Return [x, y] of the center of cell containing provided text 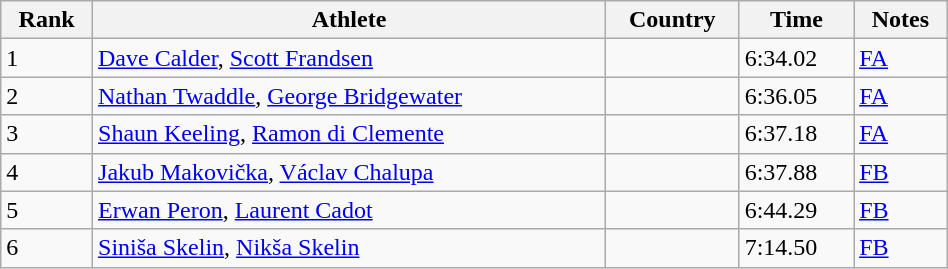
6:37.18 [796, 134]
5 [47, 210]
Dave Calder, Scott Frandsen [350, 58]
Erwan Peron, Laurent Cadot [350, 210]
4 [47, 172]
Rank [47, 20]
2 [47, 96]
3 [47, 134]
Jakub Makovička, Václav Chalupa [350, 172]
7:14.50 [796, 248]
Notes [901, 20]
Shaun Keeling, Ramon di Clemente [350, 134]
Time [796, 20]
6:36.05 [796, 96]
Country [672, 20]
1 [47, 58]
Nathan Twaddle, George Bridgewater [350, 96]
Siniša Skelin, Nikša Skelin [350, 248]
6:34.02 [796, 58]
Athlete [350, 20]
6 [47, 248]
6:44.29 [796, 210]
6:37.88 [796, 172]
